Detect which cell encompasses the target text, then output its (X, Y) center coordinate. 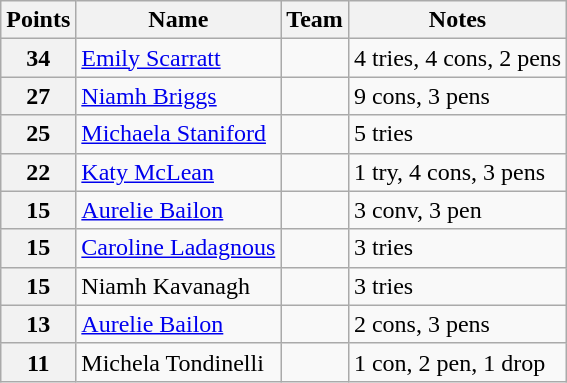
5 tries (457, 134)
Niamh Briggs (178, 96)
22 (38, 172)
Michaela Staniford (178, 134)
Notes (457, 20)
Katy McLean (178, 172)
1 try, 4 cons, 3 pens (457, 172)
27 (38, 96)
Emily Scarratt (178, 58)
34 (38, 58)
2 cons, 3 pens (457, 324)
Points (38, 20)
Caroline Ladagnous (178, 248)
11 (38, 362)
Name (178, 20)
Niamh Kavanagh (178, 286)
4 tries, 4 cons, 2 pens (457, 58)
3 conv, 3 pen (457, 210)
25 (38, 134)
1 con, 2 pen, 1 drop (457, 362)
Team (315, 20)
13 (38, 324)
9 cons, 3 pens (457, 96)
Michela Tondinelli (178, 362)
